From the cell containing the given text, extract its center point as [X, Y] coordinate. 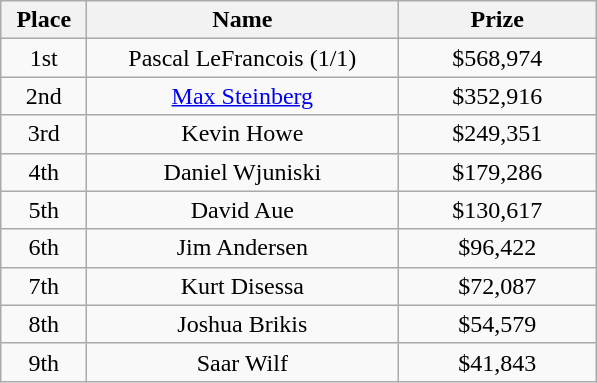
$96,422 [498, 248]
6th [44, 248]
8th [44, 324]
$41,843 [498, 362]
David Aue [242, 210]
Kurt Disessa [242, 286]
$352,916 [498, 96]
Prize [498, 20]
Jim Andersen [242, 248]
Saar Wilf [242, 362]
3rd [44, 134]
Pascal LeFrancois (1/1) [242, 58]
$249,351 [498, 134]
Kevin Howe [242, 134]
$568,974 [498, 58]
1st [44, 58]
Joshua Brikis [242, 324]
$130,617 [498, 210]
5th [44, 210]
Place [44, 20]
2nd [44, 96]
$179,286 [498, 172]
Name [242, 20]
7th [44, 286]
4th [44, 172]
$72,087 [498, 286]
Daniel Wjuniski [242, 172]
Max Steinberg [242, 96]
9th [44, 362]
$54,579 [498, 324]
